Pinpoint the cell where the given text exists, returning its (x, y) midpoint coordinate. 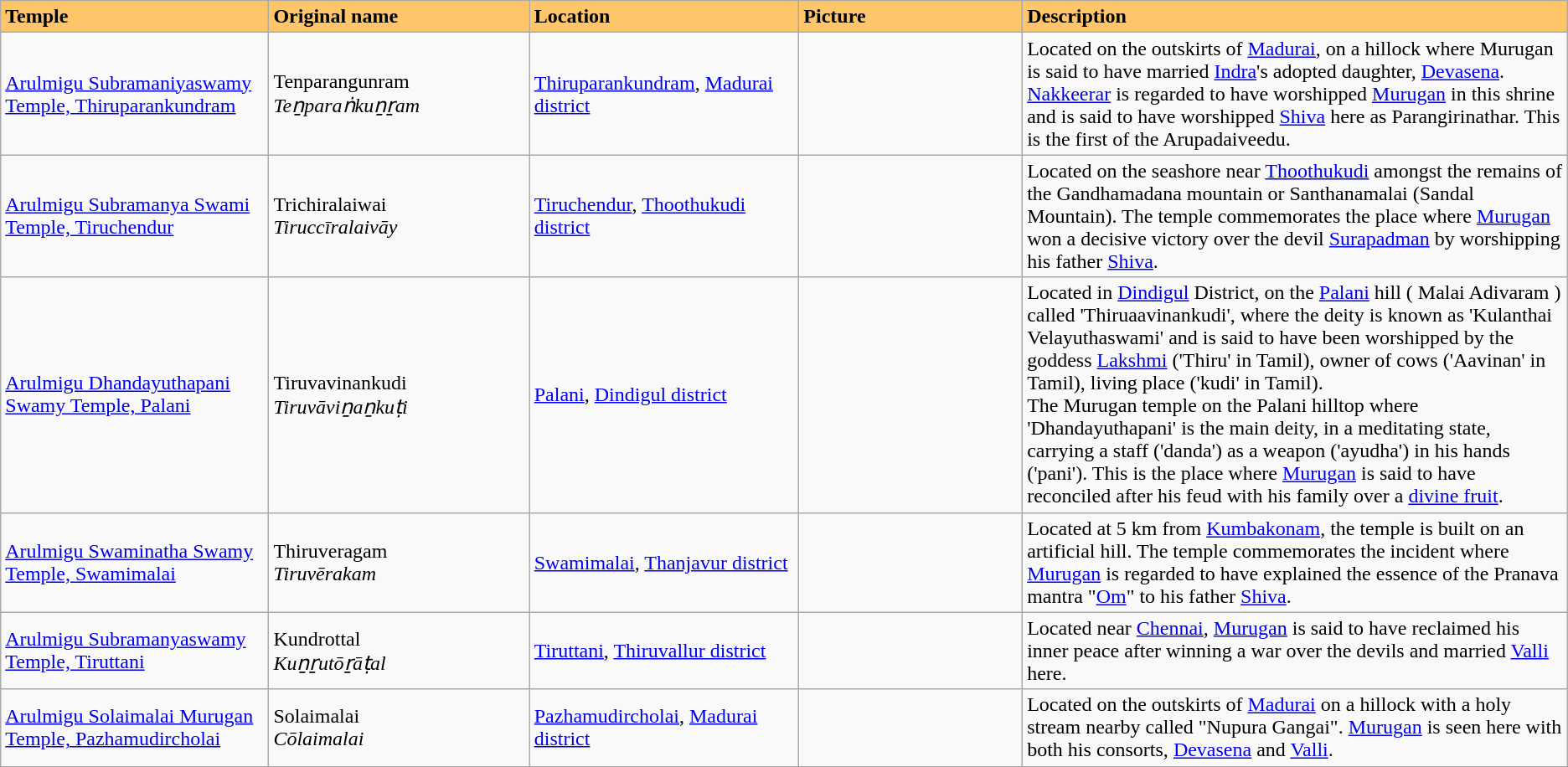
Location (664, 17)
Original name (399, 17)
Tenparangunram Teṉparaṅkuṉṟam (399, 94)
Swamimalai, Thanjavur district (664, 563)
Thiruparankundram, Madurai district (664, 94)
Kundrottal Kuṉṟutōṟāṭal (399, 651)
Description (1295, 17)
Tiruvavinankudi Tiruvāviṉaṉkuṭi (399, 395)
Arulmigu Swaminatha Swamy Temple, Swamimalai (135, 563)
Located near Chennai, Murugan is said to have reclaimed his inner peace after winning a war over the devils and married Valli here. (1295, 651)
Arulmigu Subramaniyaswamy Temple, Thiruparankundram (135, 94)
Picture (911, 17)
Palani, Dindigul district (664, 395)
Arulmigu Solaimalai Murugan Temple, Pazhamudircholai (135, 728)
Pazhamudircholai, Madurai district (664, 728)
Arulmigu Subramanyaswamy Temple, Tiruttani (135, 651)
Thiruveragam Tiruvērakam (399, 563)
Tiruttani, Thiruvallur district (664, 651)
Temple (135, 17)
Trichiralaiwai Tiruccīralaivāy (399, 216)
Tiruchendur, Thoothukudi district (664, 216)
Arulmigu Dhandayuthapani Swamy Temple, Palani (135, 395)
Solaimalai Cōlaimalai (399, 728)
Arulmigu Subramanya Swami Temple, Tiruchendur (135, 216)
